Search for the cell housing the specified text and yield its (x, y) center coordinate. 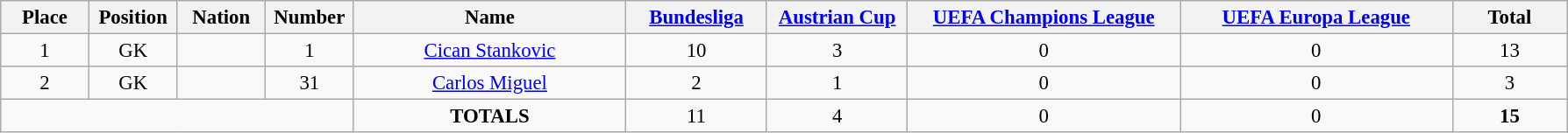
UEFA Champions League (1044, 17)
Number (310, 17)
13 (1510, 51)
15 (1510, 116)
31 (310, 83)
Nation (221, 17)
Bundesliga (696, 17)
11 (696, 116)
Austrian Cup (837, 17)
TOTALS (489, 116)
Place (46, 17)
UEFA Europa League (1317, 17)
Name (489, 17)
10 (696, 51)
Total (1510, 17)
4 (837, 116)
Carlos Miguel (489, 83)
Cican Stankovic (489, 51)
Position (133, 17)
